Return (X, Y) of the center of cell containing provided text 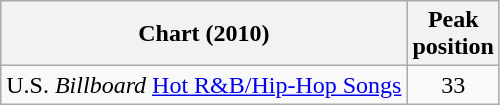
Peakposition (453, 34)
Chart (2010) (204, 34)
33 (453, 85)
U.S. Billboard Hot R&B/Hip-Hop Songs (204, 85)
